Output the [X, Y] coordinate of the center of the cell containing the given text.  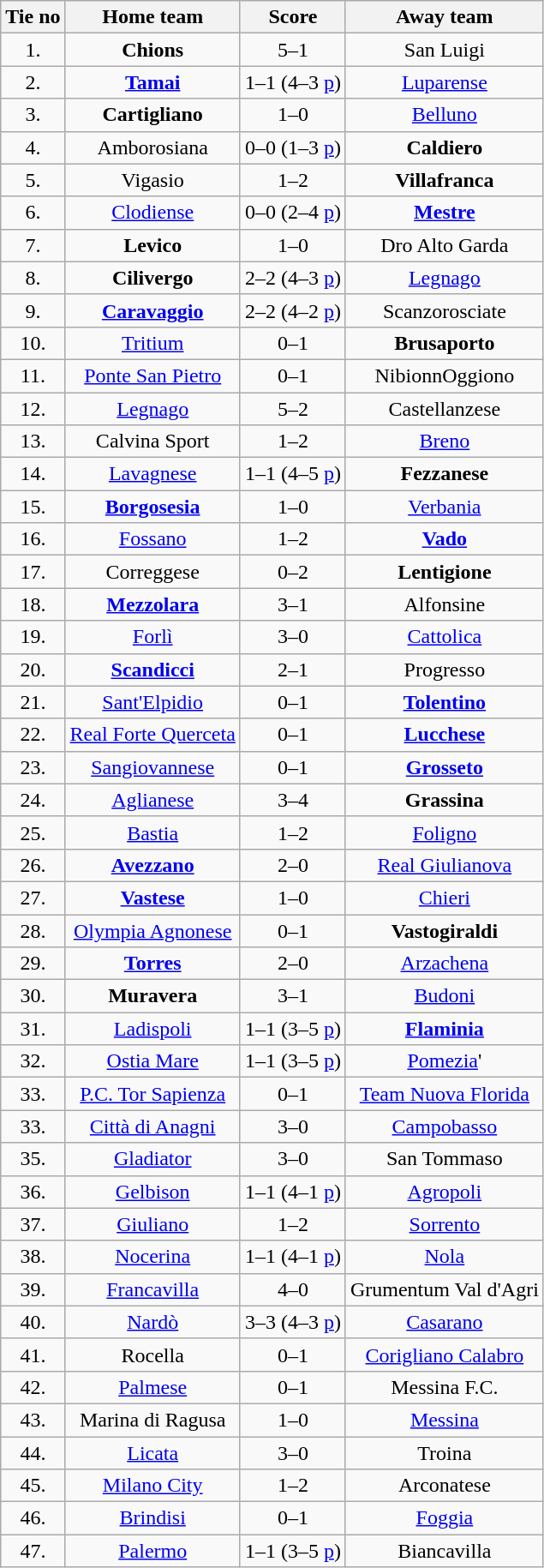
Messina F.C. [444, 1387]
7. [33, 245]
Sorrento [444, 1224]
Arzachena [444, 964]
Chieri [444, 898]
Castellanzese [444, 409]
NibionnOggiono [444, 375]
42. [33, 1387]
Messina [444, 1420]
Sant'Elpidio [152, 702]
Brindisi [152, 1518]
Tamai [152, 82]
San Luigi [444, 50]
Lavagnese [152, 474]
Grosseto [444, 767]
5–1 [293, 50]
Scandicci [152, 670]
Pomezia' [444, 1061]
Correggese [152, 572]
1. [33, 50]
17. [33, 572]
26. [33, 865]
Sangiovannese [152, 767]
Avezzano [152, 865]
28. [33, 930]
Scanzorosciate [444, 310]
Campobasso [444, 1126]
Villafranca [444, 180]
6. [33, 213]
19. [33, 637]
44. [33, 1453]
Ladispoli [152, 1029]
Levico [152, 245]
Città di Anagni [152, 1126]
Gladiator [152, 1159]
2. [33, 82]
San Tommaso [444, 1159]
Aglianese [152, 800]
13. [33, 442]
Brusaporto [444, 343]
Verbania [444, 507]
Flaminia [444, 1029]
3. [33, 115]
Team Nuova Florida [444, 1094]
Cilivergo [152, 278]
Ponte San Pietro [152, 375]
Calvina Sport [152, 442]
27. [33, 898]
45. [33, 1486]
Luparense [444, 82]
Lucchese [444, 735]
38. [33, 1257]
Muravera [152, 996]
Cartigliano [152, 115]
12. [33, 409]
0–0 (1–3 p) [293, 147]
Chions [152, 50]
Foggia [444, 1518]
Francavilla [152, 1289]
Breno [444, 442]
Gelbison [152, 1192]
Nocerina [152, 1257]
4. [33, 147]
Milano City [152, 1486]
Agropoli [444, 1192]
29. [33, 964]
Nardò [152, 1322]
Dro Alto Garda [444, 245]
0–0 (2–4 p) [293, 213]
30. [33, 996]
Licata [152, 1453]
0–2 [293, 572]
24. [33, 800]
Borgosesia [152, 507]
Olympia Agnonese [152, 930]
47. [33, 1551]
Rocella [152, 1355]
Palermo [152, 1551]
1–1 (4–3 p) [293, 82]
Belluno [444, 115]
11. [33, 375]
8. [33, 278]
Fezzanese [444, 474]
Bastia [152, 832]
Progresso [444, 670]
Real Giulianova [444, 865]
21. [33, 702]
Corigliano Calabro [444, 1355]
Grumentum Val d'Agri [444, 1289]
Nola [444, 1257]
4–0 [293, 1289]
Mezzolara [152, 604]
2–2 (4–3 p) [293, 278]
39. [33, 1289]
Torres [152, 964]
Vastogiraldi [444, 930]
Grassina [444, 800]
41. [33, 1355]
36. [33, 1192]
Arconatese [444, 1486]
Real Forte Querceta [152, 735]
P.C. Tor Sapienza [152, 1094]
Budoni [444, 996]
3–3 (4–3 p) [293, 1322]
37. [33, 1224]
1–1 (4–5 p) [293, 474]
Foligno [444, 832]
32. [33, 1061]
46. [33, 1518]
35. [33, 1159]
5–2 [293, 409]
2–2 (4–2 p) [293, 310]
Cattolica [444, 637]
16. [33, 539]
Vastese [152, 898]
20. [33, 670]
Caravaggio [152, 310]
43. [33, 1420]
Amborosiana [152, 147]
Mestre [444, 213]
Tolentino [444, 702]
Lentigione [444, 572]
40. [33, 1322]
25. [33, 832]
23. [33, 767]
Casarano [444, 1322]
31. [33, 1029]
Home team [152, 17]
3–4 [293, 800]
Vado [444, 539]
14. [33, 474]
Palmese [152, 1387]
10. [33, 343]
Giuliano [152, 1224]
Ostia Mare [152, 1061]
Away team [444, 17]
Clodiense [152, 213]
Tritium [152, 343]
15. [33, 507]
22. [33, 735]
18. [33, 604]
9. [33, 310]
Biancavilla [444, 1551]
Troina [444, 1453]
Tie no [33, 17]
Fossano [152, 539]
Forlì [152, 637]
Marina di Ragusa [152, 1420]
Caldiero [444, 147]
5. [33, 180]
Vigasio [152, 180]
2–1 [293, 670]
Alfonsine [444, 604]
Score [293, 17]
